Search for the cell housing the specified text and yield its [x, y] center coordinate. 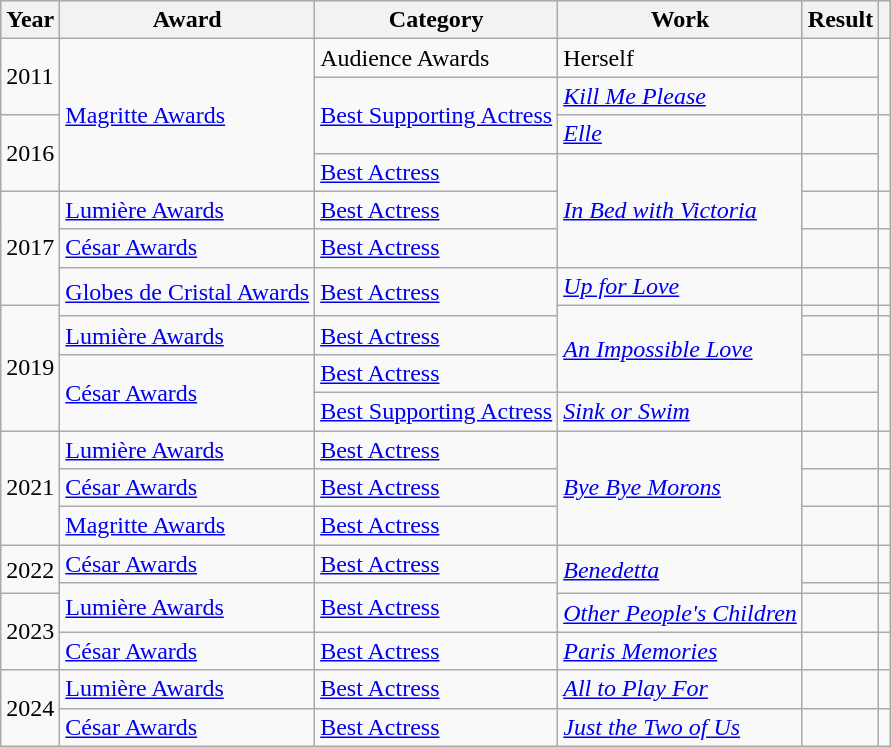
Up for Love [680, 286]
Elle [680, 134]
Category [436, 20]
2021 [30, 487]
Globes de Cristal Awards [188, 292]
In Bed with Victoria [680, 210]
Work [680, 20]
Paris Memories [680, 651]
An Impossible Love [680, 348]
All to Play For [680, 689]
2011 [30, 77]
Result [840, 20]
Year [30, 20]
Benedetta [680, 570]
2024 [30, 708]
2017 [30, 248]
2022 [30, 570]
Other People's Children [680, 613]
Award [188, 20]
Herself [680, 58]
2016 [30, 153]
Sink or Swim [680, 411]
2023 [30, 632]
Just the Two of Us [680, 727]
Bye Bye Morons [680, 487]
Audience Awards [436, 58]
2019 [30, 368]
Kill Me Please [680, 96]
